Capture the cell that displays the provided text and extract its (x, y) central coordinate. 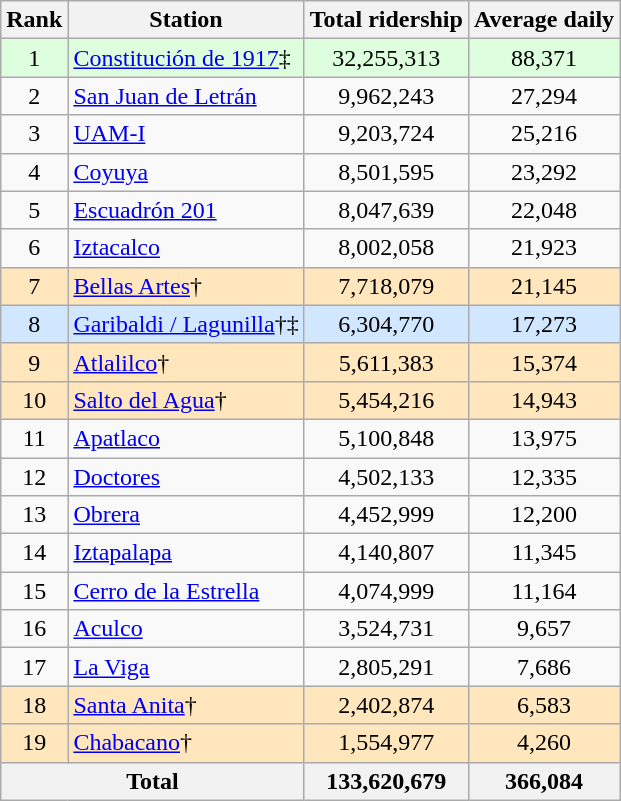
5,100,848 (386, 438)
9 (34, 362)
Obrera (186, 515)
4,140,807 (386, 553)
8,002,058 (386, 248)
17 (34, 667)
32,255,313 (386, 58)
11,164 (544, 591)
13,975 (544, 438)
4,452,999 (386, 515)
6,583 (544, 705)
23,292 (544, 172)
5,454,216 (386, 400)
Doctores (186, 477)
Aculco (186, 629)
Bellas Artes† (186, 286)
Total ridership (386, 20)
9,962,243 (386, 96)
Santa Anita† (186, 705)
15 (34, 591)
16 (34, 629)
Salto del Agua† (186, 400)
Escuadrón 201 (186, 210)
12,335 (544, 477)
25,216 (544, 134)
8,047,639 (386, 210)
366,084 (544, 781)
11,345 (544, 553)
21,145 (544, 286)
12 (34, 477)
Iztapalapa (186, 553)
133,620,679 (386, 781)
6,304,770 (386, 324)
3,524,731 (386, 629)
22,048 (544, 210)
10 (34, 400)
9,657 (544, 629)
8,501,595 (386, 172)
14 (34, 553)
2,805,291 (386, 667)
1,554,977 (386, 743)
7,686 (544, 667)
Apatlaco (186, 438)
2 (34, 96)
2,402,874 (386, 705)
Rank (34, 20)
Coyuya (186, 172)
4,074,999 (386, 591)
1 (34, 58)
7 (34, 286)
3 (34, 134)
88,371 (544, 58)
19 (34, 743)
15,374 (544, 362)
Total (152, 781)
La Viga (186, 667)
Atlalilco† (186, 362)
27,294 (544, 96)
11 (34, 438)
13 (34, 515)
5 (34, 210)
8 (34, 324)
6 (34, 248)
14,943 (544, 400)
Average daily (544, 20)
7,718,079 (386, 286)
18 (34, 705)
Constitución de 1917‡ (186, 58)
4,502,133 (386, 477)
4,260 (544, 743)
Garibaldi / Lagunilla†‡ (186, 324)
5,611,383 (386, 362)
12,200 (544, 515)
UAM-I (186, 134)
21,923 (544, 248)
4 (34, 172)
17,273 (544, 324)
Iztacalco (186, 248)
Cerro de la Estrella (186, 591)
Chabacano† (186, 743)
Station (186, 20)
9,203,724 (386, 134)
San Juan de Letrán (186, 96)
